Capture the cell that displays the provided text and extract its (x, y) central coordinate. 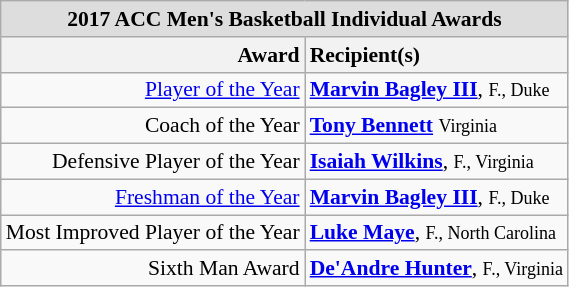
Recipient(s) (436, 55)
2017 ACC Men's Basketball Individual Awards (284, 19)
Coach of the Year (153, 126)
Isaiah Wilkins, F., Virginia (436, 162)
Luke Maye, F., North Carolina (436, 233)
Award (153, 55)
De'Andre Hunter, F., Virginia (436, 269)
Player of the Year (153, 90)
Defensive Player of the Year (153, 162)
Sixth Man Award (153, 269)
Most Improved Player of the Year (153, 233)
Freshman of the Year (153, 197)
Tony Bennett Virginia (436, 126)
